Return the (X, Y) coordinate for the center point of the cell that contains the specified text.  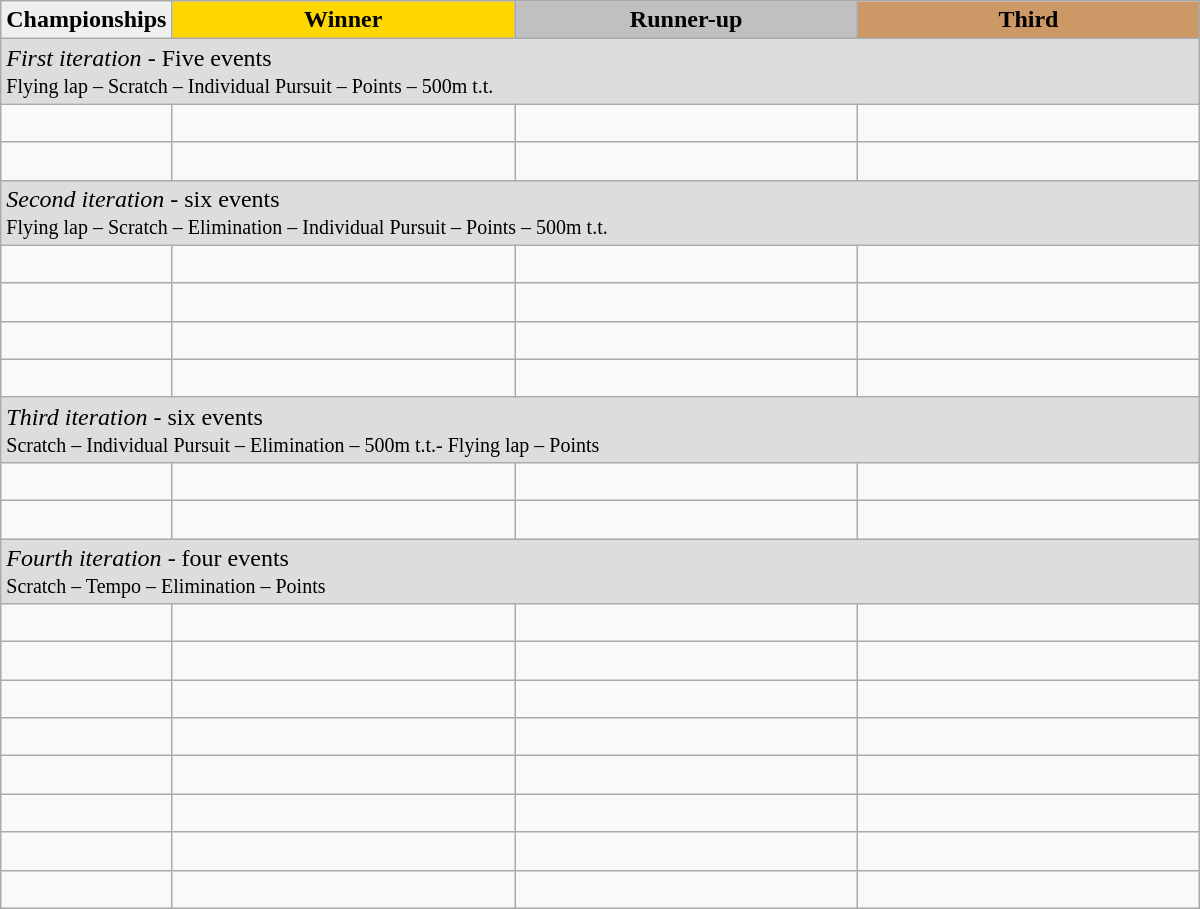
Second iteration - six events Flying lap – Scratch – Elimination – Individual Pursuit – Points – 500m t.t. (600, 212)
Championships (86, 20)
Winner (344, 20)
Runner-up (686, 20)
Fourth iteration - four events Scratch – Tempo – Elimination – Points (600, 570)
Third (1029, 20)
Third iteration - six events Scratch – Individual Pursuit – Elimination – 500m t.t.- Flying lap – Points (600, 430)
First iteration - Five events Flying lap – Scratch – Individual Pursuit – Points – 500m t.t. (600, 72)
